Return the [x, y] coordinate for the center point of the cell that contains the specified text.  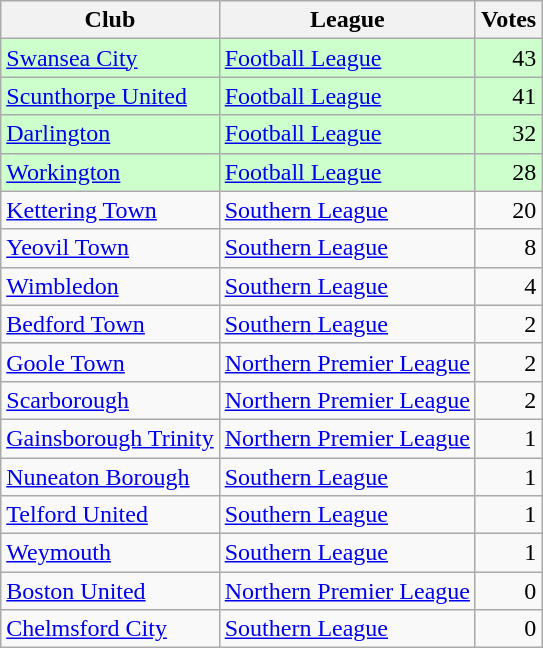
Kettering Town [110, 210]
Workington [110, 172]
Nuneaton Borough [110, 477]
Scunthorpe United [110, 96]
Bedford Town [110, 324]
Swansea City [110, 58]
Wimbledon [110, 286]
Club [110, 20]
Votes [508, 20]
League [347, 20]
4 [508, 286]
Weymouth [110, 553]
28 [508, 172]
Darlington [110, 134]
41 [508, 96]
Telford United [110, 515]
Chelmsford City [110, 629]
Boston United [110, 591]
8 [508, 248]
43 [508, 58]
Scarborough [110, 400]
20 [508, 210]
Goole Town [110, 362]
Gainsborough Trinity [110, 438]
Yeovil Town [110, 248]
32 [508, 134]
